Capture the cell that displays the provided text and extract its (X, Y) central coordinate. 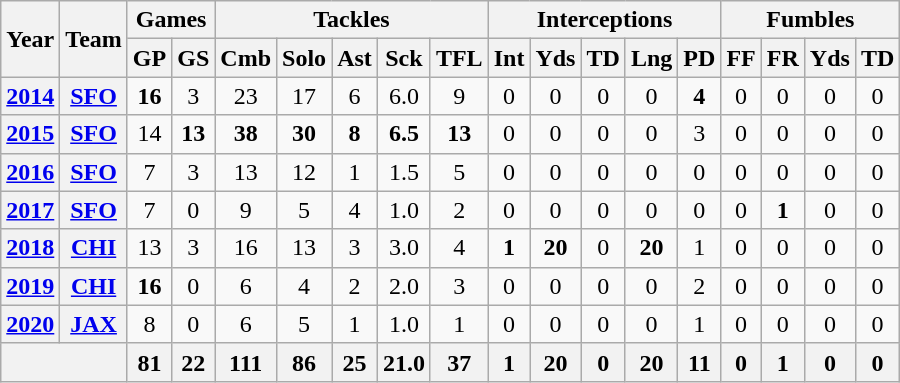
PD (700, 58)
11 (700, 362)
30 (304, 134)
6.0 (404, 96)
Games (170, 20)
Cmb (246, 58)
111 (246, 362)
2020 (30, 324)
1.5 (404, 172)
2.0 (404, 286)
3.0 (404, 248)
38 (246, 134)
GP (149, 58)
2015 (30, 134)
Ast (355, 58)
Sck (404, 58)
22 (194, 362)
2017 (30, 210)
25 (355, 362)
81 (149, 362)
86 (304, 362)
Fumbles (810, 20)
2019 (30, 286)
37 (459, 362)
GS (194, 58)
21.0 (404, 362)
6.5 (404, 134)
2016 (30, 172)
Lng (651, 58)
TFL (459, 58)
12 (304, 172)
Solo (304, 58)
2018 (30, 248)
Int (509, 58)
2014 (30, 96)
Team (94, 39)
Year (30, 39)
23 (246, 96)
14 (149, 134)
17 (304, 96)
Tackles (352, 20)
FR (782, 58)
Interceptions (604, 20)
JAX (94, 324)
FF (741, 58)
